Detect which cell encompasses the target text, then output its [X, Y] center coordinate. 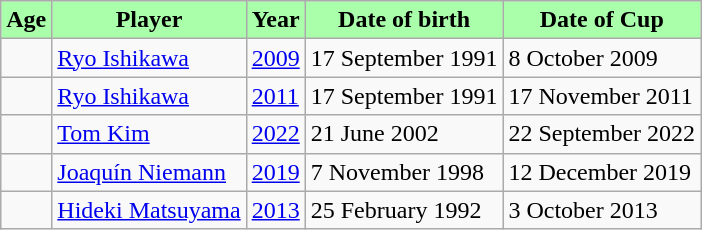
Player [149, 20]
25 February 1992 [404, 210]
Date of Cup [602, 20]
8 October 2009 [602, 58]
7 November 1998 [404, 172]
Age [26, 20]
Date of birth [404, 20]
2009 [276, 58]
Tom Kim [149, 134]
Year [276, 20]
2011 [276, 96]
3 October 2013 [602, 210]
Hideki Matsuyama [149, 210]
21 June 2002 [404, 134]
17 November 2011 [602, 96]
22 September 2022 [602, 134]
2022 [276, 134]
2013 [276, 210]
2019 [276, 172]
12 December 2019 [602, 172]
Joaquín Niemann [149, 172]
